For the text-containing cell, return its midpoint in [X, Y] coordinate format. 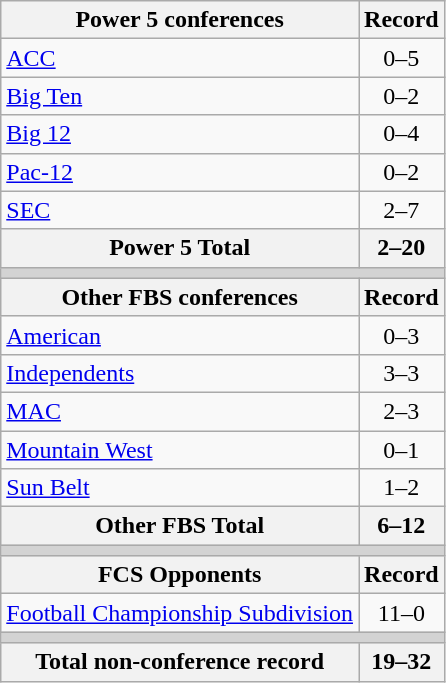
0–5 [402, 58]
2–20 [402, 248]
American [180, 335]
2–3 [402, 411]
Total non-conference record [180, 662]
Football Championship Subdivision [180, 613]
6–12 [402, 526]
Other FBS Total [180, 526]
Sun Belt [180, 488]
Independents [180, 373]
2–7 [402, 210]
11–0 [402, 613]
Power 5 Total [180, 248]
0–4 [402, 134]
Pac-12 [180, 172]
3–3 [402, 373]
Mountain West [180, 449]
Power 5 conferences [180, 20]
MAC [180, 411]
SEC [180, 210]
19–32 [402, 662]
ACC [180, 58]
Big 12 [180, 134]
Big Ten [180, 96]
FCS Opponents [180, 575]
0–1 [402, 449]
0–3 [402, 335]
Other FBS conferences [180, 297]
1–2 [402, 488]
